Provide the (x, y) coordinate of the cell's center where the given text is located.  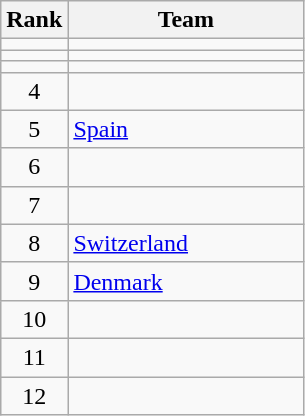
12 (34, 395)
8 (34, 243)
Team (186, 20)
Rank (34, 20)
7 (34, 205)
Switzerland (186, 243)
Spain (186, 129)
6 (34, 167)
10 (34, 319)
4 (34, 91)
9 (34, 281)
11 (34, 357)
Denmark (186, 281)
5 (34, 129)
